Detect which cell encompasses the target text, then output its (x, y) center coordinate. 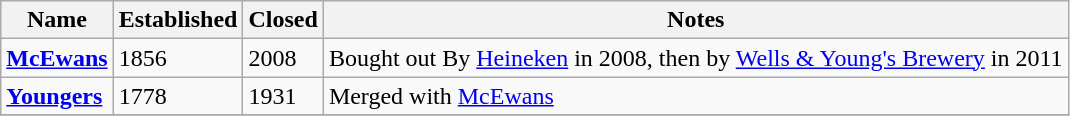
1931 (283, 96)
Closed (283, 20)
1778 (178, 96)
Youngers (57, 96)
Merged with McEwans (696, 96)
2008 (283, 58)
McEwans (57, 58)
Established (178, 20)
Name (57, 20)
1856 (178, 58)
Bought out By Heineken in 2008, then by Wells & Young's Brewery in 2011 (696, 58)
Notes (696, 20)
